Identify which cell holds the provided text, then report its (x, y) central coordinate. 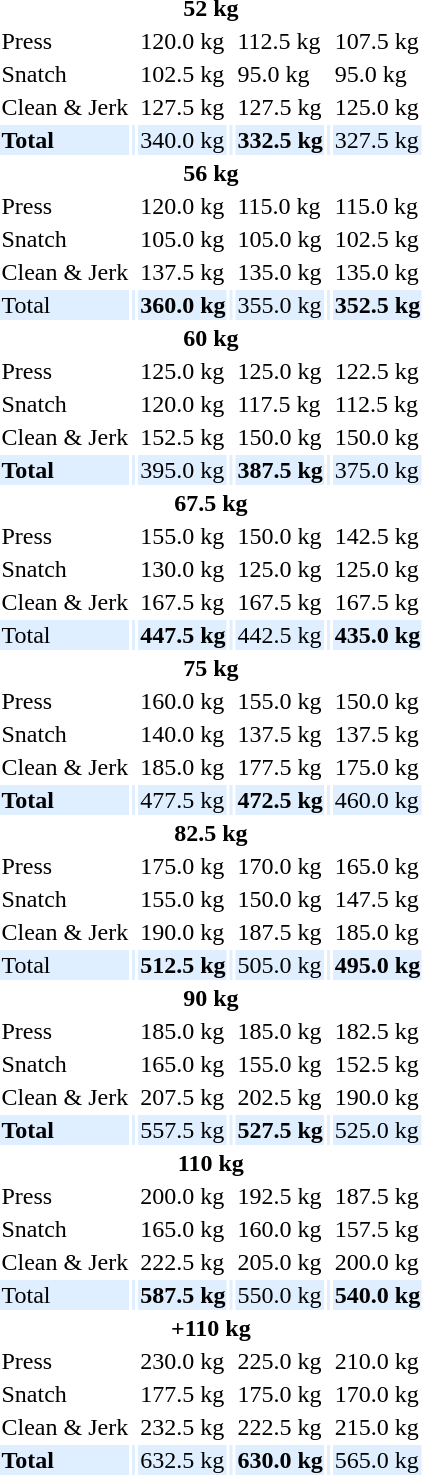
435.0 kg (377, 635)
202.5 kg (280, 1097)
210.0 kg (377, 1361)
60 kg (211, 338)
540.0 kg (377, 1295)
525.0 kg (377, 1130)
447.5 kg (183, 635)
147.5 kg (377, 899)
387.5 kg (280, 470)
107.5 kg (377, 41)
565.0 kg (377, 1460)
557.5 kg (183, 1130)
360.0 kg (183, 305)
+110 kg (211, 1328)
472.5 kg (280, 800)
340.0 kg (183, 140)
67.5 kg (211, 503)
140.0 kg (183, 734)
512.5 kg (183, 965)
225.0 kg (280, 1361)
632.5 kg (183, 1460)
82.5 kg (211, 833)
230.0 kg (183, 1361)
550.0 kg (280, 1295)
215.0 kg (377, 1427)
182.5 kg (377, 1031)
205.0 kg (280, 1262)
90 kg (211, 998)
75 kg (211, 668)
587.5 kg (183, 1295)
460.0 kg (377, 800)
192.5 kg (280, 1196)
495.0 kg (377, 965)
505.0 kg (280, 965)
110 kg (211, 1163)
352.5 kg (377, 305)
395.0 kg (183, 470)
157.5 kg (377, 1229)
122.5 kg (377, 371)
207.5 kg (183, 1097)
56 kg (211, 173)
630.0 kg (280, 1460)
477.5 kg (183, 800)
117.5 kg (280, 404)
130.0 kg (183, 569)
142.5 kg (377, 536)
332.5 kg (280, 140)
375.0 kg (377, 470)
442.5 kg (280, 635)
527.5 kg (280, 1130)
355.0 kg (280, 305)
232.5 kg (183, 1427)
327.5 kg (377, 140)
